Return [X, Y] of the center of cell containing provided text 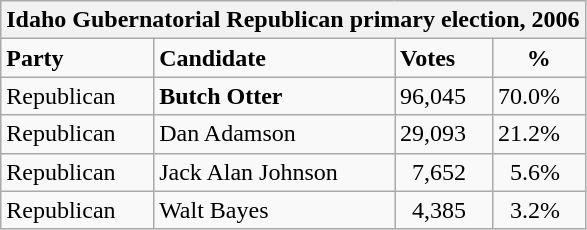
Candidate [274, 58]
Jack Alan Johnson [274, 172]
Walt Bayes [274, 210]
4,385 [444, 210]
7,652 [444, 172]
29,093 [444, 134]
Butch Otter [274, 96]
Votes [444, 58]
Idaho Gubernatorial Republican primary election, 2006 [293, 20]
Party [78, 58]
96,045 [444, 96]
% [538, 58]
5.6% [538, 172]
21.2% [538, 134]
70.0% [538, 96]
3.2% [538, 210]
Dan Adamson [274, 134]
